Output the (x, y) coordinate of the center of the cell containing the given text.  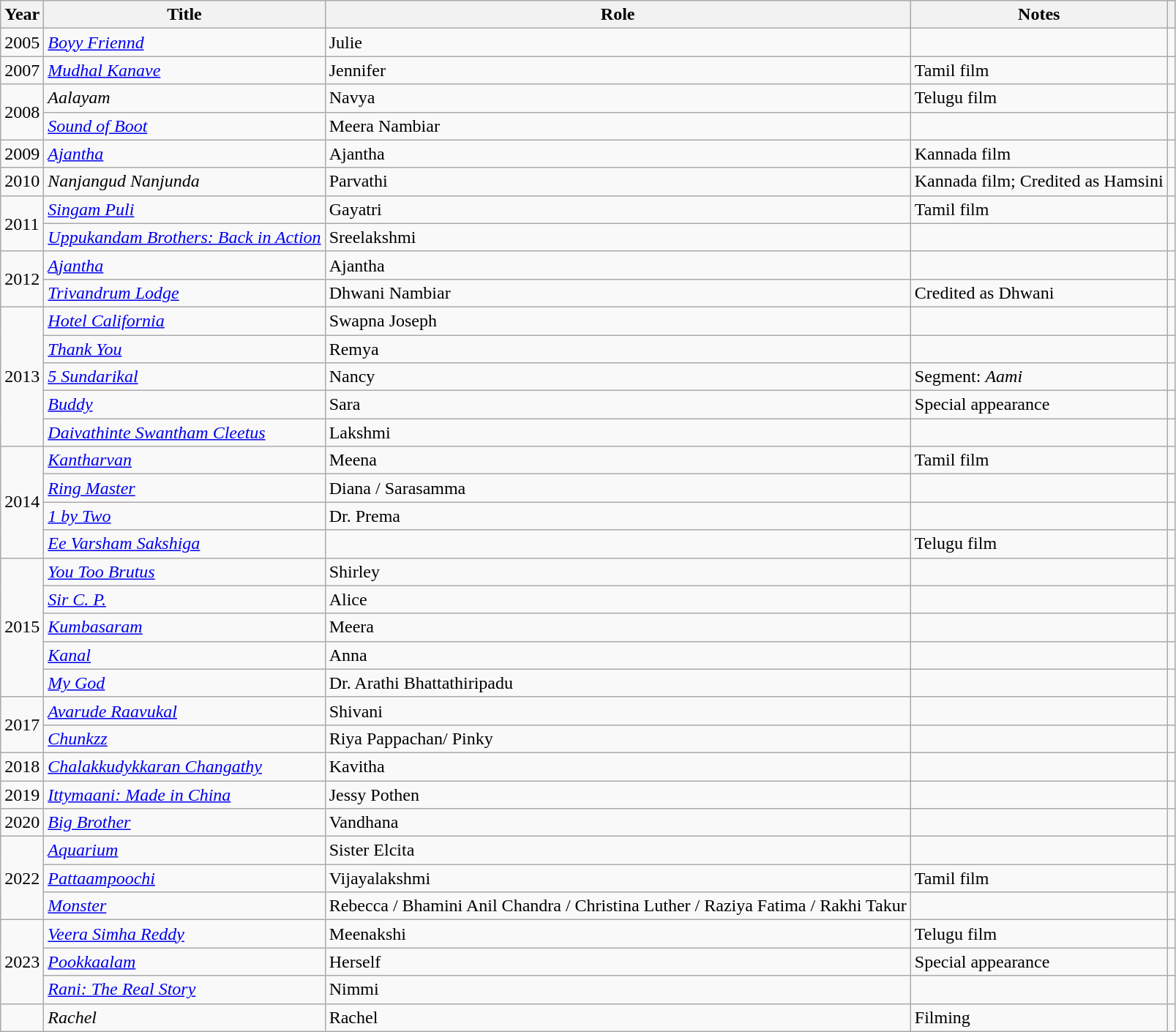
Year (22, 15)
You Too Brutus (184, 572)
Lakshmi (618, 433)
Kavitha (618, 766)
Mudhal Kanave (184, 70)
Rani: The Real Story (184, 990)
Notes (1039, 15)
Daivathinte Swantham Cleetus (184, 433)
2005 (22, 42)
Filming (1039, 1017)
Anna (618, 655)
Aalayam (184, 98)
2020 (22, 823)
Julie (618, 42)
Kannada film; Credited as Hamsini (1039, 182)
Big Brother (184, 823)
Sara (618, 405)
Nimmi (618, 990)
Sreelakshmi (618, 237)
Kantharvan (184, 460)
Thank You (184, 349)
My God (184, 683)
Singam Puli (184, 209)
Segment: Aami (1039, 377)
Aquarium (184, 850)
Meera (618, 627)
Buddy (184, 405)
Kannada film (1039, 154)
Chunkzz (184, 739)
2022 (22, 878)
Veera Simha Reddy (184, 934)
Dhwani Nambiar (618, 293)
Ittymaani: Made in China (184, 794)
Meenakshi (618, 934)
Monster (184, 906)
Gayatri (618, 209)
Meera Nambiar (618, 126)
2019 (22, 794)
Rebecca / Bhamini Anil Chandra / Christina Luther / Raziya Fatima / Rakhi Takur (618, 906)
Role (618, 15)
Credited as Dhwani (1039, 293)
Pookkaalam (184, 962)
Meena (618, 460)
2011 (22, 223)
Dr. Arathi Bhattathiripadu (618, 683)
Dr. Prema (618, 516)
Sir C. P. (184, 599)
2013 (22, 376)
2015 (22, 627)
Ee Varsham Sakshiga (184, 544)
Trivandrum Lodge (184, 293)
2012 (22, 279)
Shirley (618, 572)
2009 (22, 154)
1 by Two (184, 516)
Alice (618, 599)
Jennifer (618, 70)
Ring Master (184, 488)
Riya Pappachan/ Pinky (618, 739)
Shivani (618, 711)
Avarude Raavukal (184, 711)
Herself (618, 962)
2017 (22, 725)
Diana / Sarasamma (618, 488)
Uppukandam Brothers: Back in Action (184, 237)
Title (184, 15)
2008 (22, 112)
Boyy Friennd (184, 42)
Hotel California (184, 321)
Kanal (184, 655)
2007 (22, 70)
2010 (22, 182)
Jessy Pothen (618, 794)
Sister Elcita (618, 850)
Chalakkudykkaran Changathy (184, 766)
Sound of Boot (184, 126)
Kumbasaram (184, 627)
Swapna Joseph (618, 321)
Nancy (618, 377)
Pattaampoochi (184, 878)
2023 (22, 962)
Nanjangud Nanjunda (184, 182)
Remya (618, 349)
Vandhana (618, 823)
Navya (618, 98)
5 Sundarikal (184, 377)
2018 (22, 766)
Parvathi (618, 182)
2014 (22, 502)
Vijayalakshmi (618, 878)
